For the text-containing cell, return its midpoint in (X, Y) coordinate format. 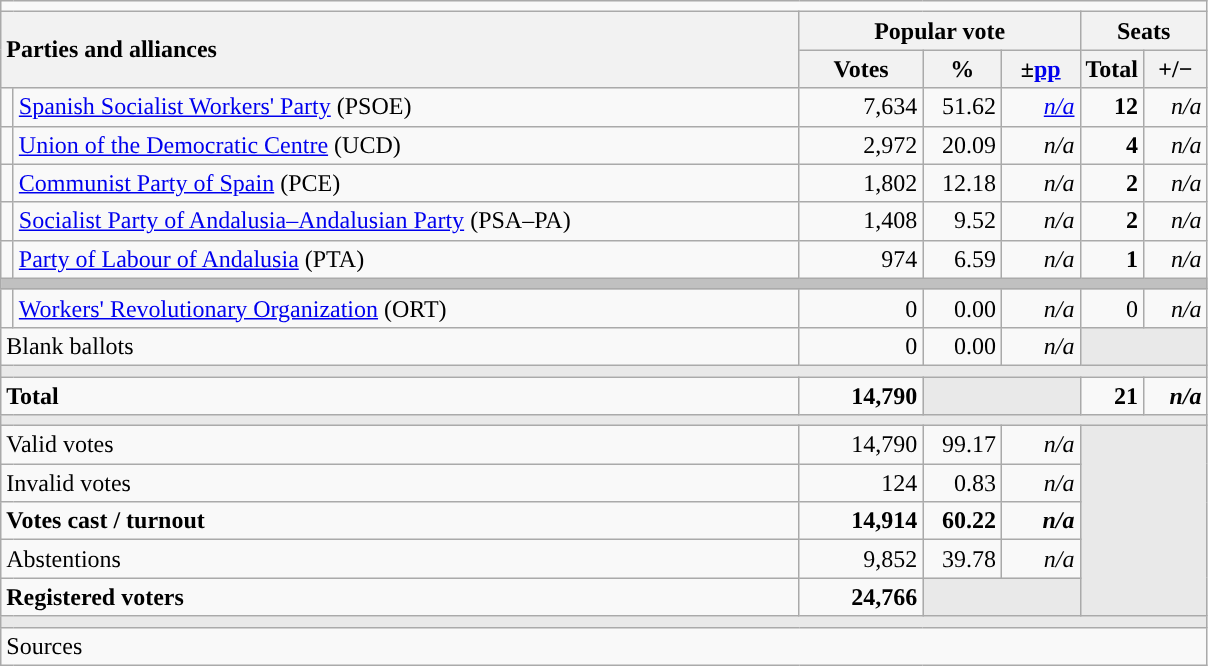
1,802 (861, 183)
Blank ballots (400, 346)
1,408 (861, 221)
51.62 (962, 107)
0.83 (962, 483)
+/− (1176, 69)
Votes cast / turnout (400, 521)
12 (1112, 107)
% (962, 69)
20.09 (962, 145)
4 (1112, 145)
6.59 (962, 259)
9,852 (861, 559)
60.22 (962, 521)
Invalid votes (400, 483)
Communist Party of Spain (PCE) (406, 183)
99.17 (962, 445)
124 (861, 483)
Votes (861, 69)
Seats (1144, 31)
7,634 (861, 107)
Registered voters (400, 597)
Parties and alliances (400, 50)
Abstentions (400, 559)
Socialist Party of Andalusia–Andalusian Party (PSA–PA) (406, 221)
Valid votes (400, 445)
974 (861, 259)
Union of the Democratic Centre (UCD) (406, 145)
24,766 (861, 597)
39.78 (962, 559)
Party of Labour of Andalusia (PTA) (406, 259)
9.52 (962, 221)
21 (1112, 395)
Workers' Revolutionary Organization (ORT) (406, 308)
12.18 (962, 183)
1 (1112, 259)
2,972 (861, 145)
Spanish Socialist Workers' Party (PSOE) (406, 107)
Popular vote (940, 31)
Sources (604, 646)
14,914 (861, 521)
±pp (1040, 69)
